Find where the given text appears and provide that cell's center as [x, y] coordinate. 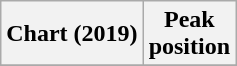
Chart (2019) [72, 34]
Peakposition [189, 34]
